Search for the cell housing the specified text and yield its [X, Y] center coordinate. 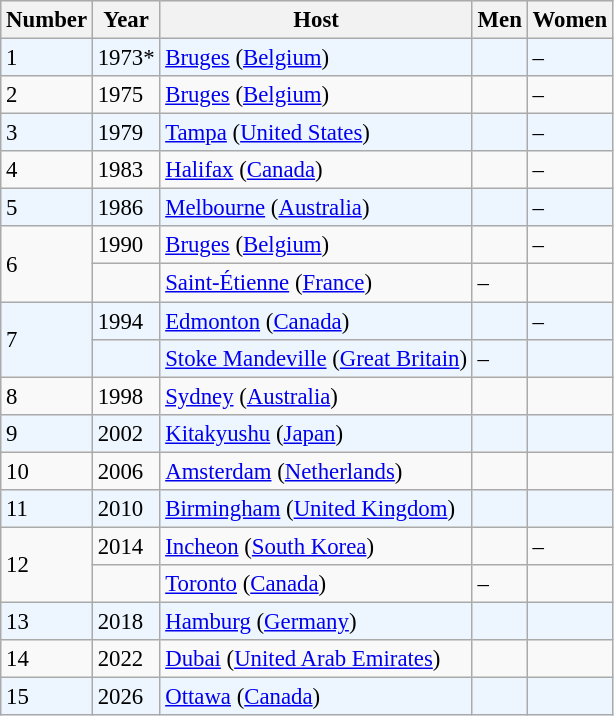
Dubai (United Arab Emirates) [316, 659]
1983 [126, 170]
1994 [126, 321]
Number [47, 20]
11 [47, 509]
Kitakyushu (Japan) [316, 433]
4 [47, 170]
2006 [126, 471]
Year [126, 20]
1986 [126, 208]
Ottawa (Canada) [316, 697]
Host [316, 20]
Men [500, 20]
Amsterdam (Netherlands) [316, 471]
5 [47, 208]
Incheon (South Korea) [316, 546]
15 [47, 697]
Edmonton (Canada) [316, 321]
Hamburg (Germany) [316, 621]
6 [47, 264]
12 [47, 564]
1973* [126, 58]
2010 [126, 509]
8 [47, 396]
2002 [126, 433]
2018 [126, 621]
2022 [126, 659]
Toronto (Canada) [316, 584]
1990 [126, 245]
Stoke Mandeville (Great Britain) [316, 358]
Women [570, 20]
1998 [126, 396]
7 [47, 340]
2026 [126, 697]
Halifax (Canada) [316, 170]
1 [47, 58]
2014 [126, 546]
Sydney (Australia) [316, 396]
1979 [126, 133]
Saint-Étienne (France) [316, 283]
1975 [126, 95]
Birmingham (United Kingdom) [316, 509]
13 [47, 621]
Tampa (United States) [316, 133]
14 [47, 659]
2 [47, 95]
9 [47, 433]
Melbourne (Australia) [316, 208]
10 [47, 471]
3 [47, 133]
